Capture the cell that displays the provided text and extract its (X, Y) central coordinate. 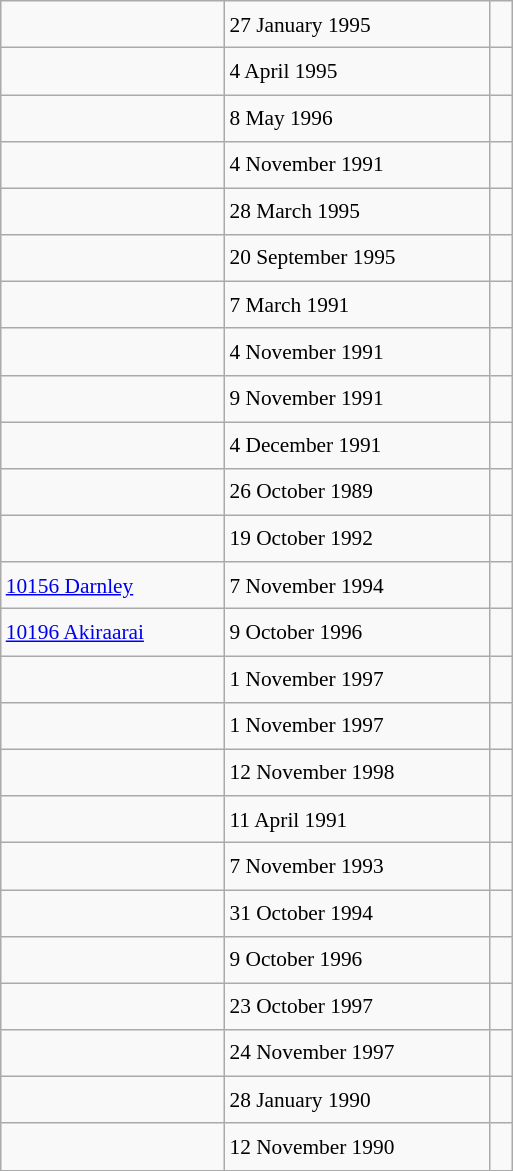
28 March 1995 (357, 212)
11 April 1991 (357, 820)
20 September 1995 (357, 258)
8 May 1996 (357, 118)
10196 Akiraarai (113, 632)
4 December 1991 (357, 446)
12 November 1998 (357, 772)
31 October 1994 (357, 914)
4 April 1995 (357, 72)
28 January 1990 (357, 1100)
24 November 1997 (357, 1054)
9 November 1991 (357, 398)
19 October 1992 (357, 538)
12 November 1990 (357, 1146)
7 November 1993 (357, 866)
27 January 1995 (357, 24)
7 November 1994 (357, 586)
10156 Darnley (113, 586)
26 October 1989 (357, 492)
23 October 1997 (357, 1006)
7 March 1991 (357, 306)
